Search for the cell housing the specified text and yield its [X, Y] center coordinate. 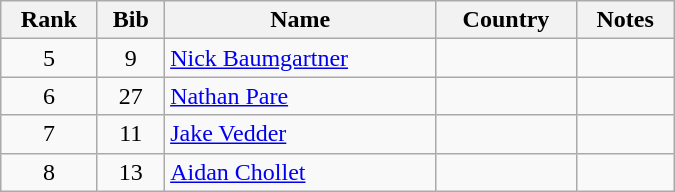
Nathan Pare [300, 96]
Name [300, 20]
11 [131, 134]
6 [49, 96]
Notes [625, 20]
9 [131, 58]
Aidan Chollet [300, 172]
8 [49, 172]
Country [506, 20]
Nick Baumgartner [300, 58]
Bib [131, 20]
7 [49, 134]
5 [49, 58]
Rank [49, 20]
13 [131, 172]
27 [131, 96]
Jake Vedder [300, 134]
